Pinpoint the cell where the given text exists, returning its (X, Y) midpoint coordinate. 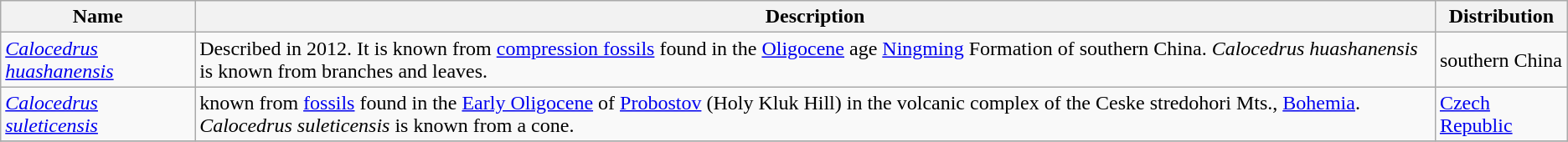
Distribution (1501, 17)
southern China (1501, 60)
Calocedrus huashanensis (98, 60)
Calocedrus suleticensis (98, 114)
Czech Republic (1501, 114)
Name (98, 17)
Description (816, 17)
